Scan for the cell matching the given text and deliver its (x, y) coordinate at center. 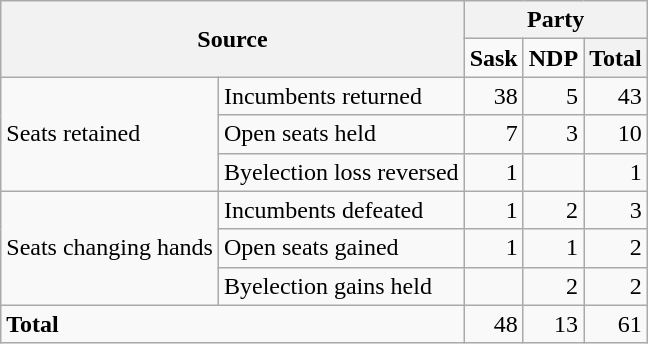
Seats retained (110, 134)
61 (616, 324)
Byelection loss reversed (341, 172)
Seats changing hands (110, 248)
48 (494, 324)
Party (556, 20)
Byelection gains held (341, 286)
Sask (494, 58)
38 (494, 96)
13 (553, 324)
Incumbents returned (341, 96)
Open seats gained (341, 248)
7 (494, 134)
10 (616, 134)
5 (553, 96)
Incumbents defeated (341, 210)
43 (616, 96)
Source (232, 39)
Open seats held (341, 134)
NDP (553, 58)
